Find where the given text appears and provide that cell's center as [x, y] coordinate. 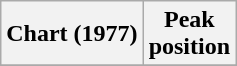
Peakposition [189, 34]
Chart (1977) [72, 34]
